Output the (x, y) coordinate of the center of the cell containing the given text.  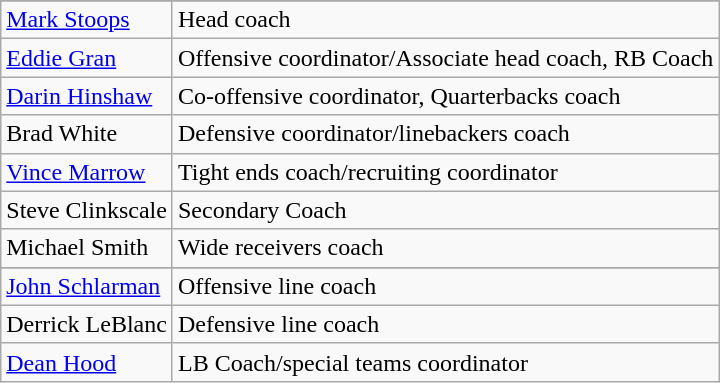
Offensive coordinator/Associate head coach, RB Coach (445, 58)
Michael Smith (87, 248)
Steve Clinkscale (87, 210)
Tight ends coach/recruiting coordinator (445, 172)
LB Coach/special teams coordinator (445, 362)
Eddie Gran (87, 58)
Defensive coordinator/linebackers coach (445, 134)
Defensive line coach (445, 324)
Derrick LeBlanc (87, 324)
John Schlarman (87, 286)
Dean Hood (87, 362)
Brad White (87, 134)
Co-offensive coordinator, Quarterbacks coach (445, 96)
Secondary Coach (445, 210)
Darin Hinshaw (87, 96)
Vince Marrow (87, 172)
Wide receivers coach (445, 248)
Head coach (445, 20)
Mark Stoops (87, 20)
Offensive line coach (445, 286)
